Scan for the cell matching the given text and deliver its [X, Y] coordinate at center. 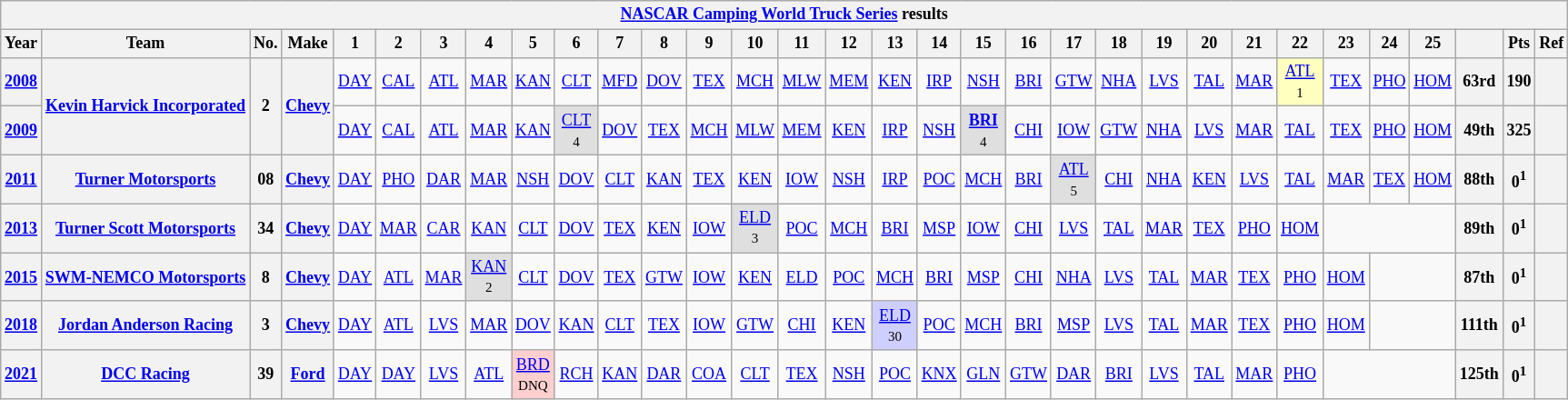
KAN2 [489, 277]
9 [709, 44]
20 [1209, 44]
13 [895, 44]
6 [576, 44]
2008 [22, 82]
Jordan Anderson Racing [145, 325]
Turner Motorsports [145, 179]
16 [1029, 44]
SWM-NEMCO Motorsports [145, 277]
22 [1300, 44]
Kevin Harvick Incorporated [145, 105]
Make [308, 44]
23 [1345, 44]
10 [754, 44]
17 [1074, 44]
5 [534, 44]
12 [849, 44]
Team [145, 44]
2015 [22, 277]
87th [1479, 277]
34 [265, 228]
49th [1479, 131]
KNX [939, 375]
2018 [22, 325]
63rd [1479, 82]
Year [22, 44]
RCH [576, 375]
11 [802, 44]
24 [1389, 44]
14 [939, 44]
125th [1479, 375]
7 [620, 44]
ATL1 [1300, 82]
4 [489, 44]
325 [1519, 131]
GLN [984, 375]
19 [1164, 44]
1 [355, 44]
DCC Racing [145, 375]
COA [709, 375]
08 [265, 179]
ATL5 [1074, 179]
89th [1479, 228]
Ref [1552, 44]
Turner Scott Motorsports [145, 228]
MFD [620, 82]
ELD [802, 277]
39 [265, 375]
190 [1519, 82]
ELD30 [895, 325]
NASCAR Camping World Truck Series results [784, 15]
No. [265, 44]
2013 [22, 228]
18 [1119, 44]
Ford [308, 375]
111th [1479, 325]
BRDDNQ [534, 375]
21 [1254, 44]
88th [1479, 179]
CAR [444, 228]
15 [984, 44]
2009 [22, 131]
CLT4 [576, 131]
2011 [22, 179]
BRI4 [984, 131]
Pts [1519, 44]
ELD3 [754, 228]
2021 [22, 375]
25 [1433, 44]
